Pinpoint the cell where the given text exists, returning its (x, y) midpoint coordinate. 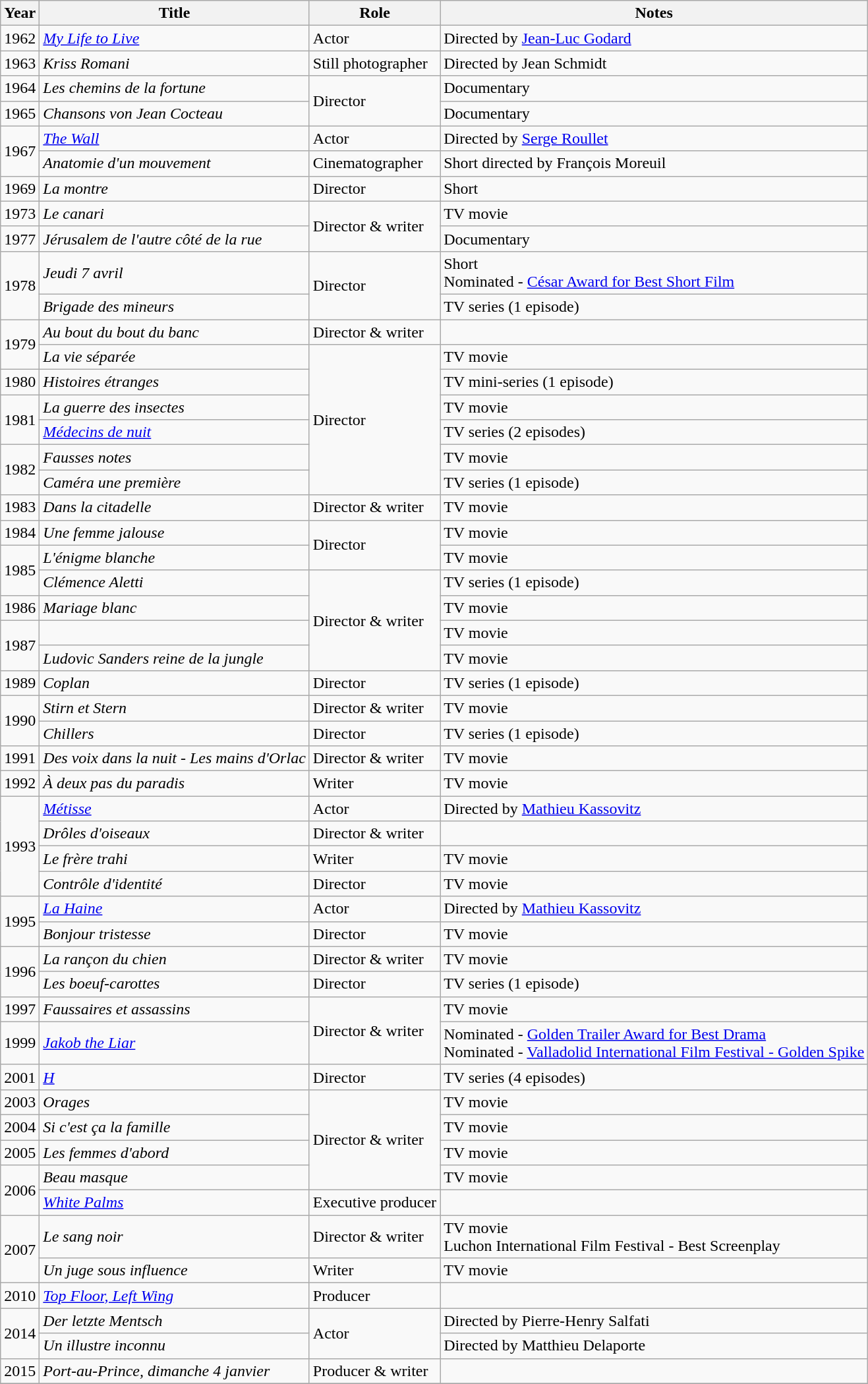
1997 (20, 1009)
Directed by Jean Schmidt (654, 63)
La Haine (175, 909)
Une femme jalouse (175, 533)
Role (374, 13)
1991 (20, 759)
Directed by Pierre-Henry Salfati (654, 1321)
Jérusalem de l'autre côté de la rue (175, 239)
2005 (20, 1153)
Year (20, 13)
2015 (20, 1371)
1986 (20, 608)
2010 (20, 1296)
1989 (20, 683)
2006 (20, 1190)
1996 (20, 971)
Top Floor, Left Wing (175, 1296)
Contrôle d'identité (175, 884)
La rançon du chien (175, 959)
1969 (20, 188)
1990 (20, 720)
Beau masque (175, 1178)
2014 (20, 1333)
Der letzte Mentsch (175, 1321)
Title (175, 13)
1984 (20, 533)
Dans la citadelle (175, 507)
1973 (20, 214)
Un juge sous influence (175, 1271)
Médecins de nuit (175, 432)
Chansons von Jean Cocteau (175, 113)
1967 (20, 151)
Ludovic Sanders reine de la jungle (175, 658)
Métisse (175, 809)
1978 (20, 285)
Stirn et Stern (175, 708)
Short (654, 188)
À deux pas du paradis (175, 784)
Chillers (175, 734)
1979 (20, 344)
Le frère trahi (175, 859)
Cinematographer (374, 163)
Les femmes d'abord (175, 1153)
1993 (20, 846)
1963 (20, 63)
La montre (175, 188)
TV mini-series (1 episode) (654, 382)
Des voix dans la nuit - Les mains d'Orlac (175, 759)
Nominated - Golden Trailer Award for Best DramaNominated - Valladolid International Film Festival - Golden Spike (654, 1043)
Orages (175, 1102)
H (175, 1077)
Un illustre inconnu (175, 1346)
Faussaires et assassins (175, 1009)
Les chemins de la fortune (175, 88)
Brigade des mineurs (175, 306)
Les boeuf-carottes (175, 984)
Still photographer (374, 63)
1999 (20, 1043)
White Palms (175, 1203)
1977 (20, 239)
1962 (20, 38)
1965 (20, 113)
Histoires étranges (175, 382)
Producer & writer (374, 1371)
Directed by Jean-Luc Godard (654, 38)
1992 (20, 784)
ShortNominated - César Award for Best Short Film (654, 273)
2004 (20, 1127)
Directed by Matthieu Delaporte (654, 1346)
TV series (2 episodes) (654, 432)
Mariage blanc (175, 608)
2003 (20, 1102)
Port-au-Prince, dimanche 4 janvier (175, 1371)
Au bout du bout du banc (175, 332)
2007 (20, 1250)
TV series (4 episodes) (654, 1077)
Directed by Serge Roullet (654, 138)
Notes (654, 13)
Jeudi 7 avril (175, 273)
Kriss Romani (175, 63)
La vie séparée (175, 357)
The Wall (175, 138)
La guerre des insectes (175, 407)
1981 (20, 420)
Executive producer (374, 1203)
Anatomie d'un mouvement (175, 163)
Producer (374, 1296)
Bonjour tristesse (175, 934)
Le canari (175, 214)
Short directed by François Moreuil (654, 163)
Jakob the Liar (175, 1043)
2001 (20, 1077)
1983 (20, 507)
L'énigme blanche (175, 558)
Clémence Aletti (175, 583)
Drôles d'oiseaux (175, 834)
1964 (20, 88)
Caméra une première (175, 482)
Coplan (175, 683)
Si c'est ça la famille (175, 1127)
1995 (20, 921)
1985 (20, 570)
1980 (20, 382)
TV movieLuchon International Film Festival - Best Screenplay (654, 1236)
1982 (20, 470)
Fausses notes (175, 457)
1987 (20, 645)
Le sang noir (175, 1236)
My Life to Live (175, 38)
